Scan for the cell matching the given text and deliver its (x, y) coordinate at center. 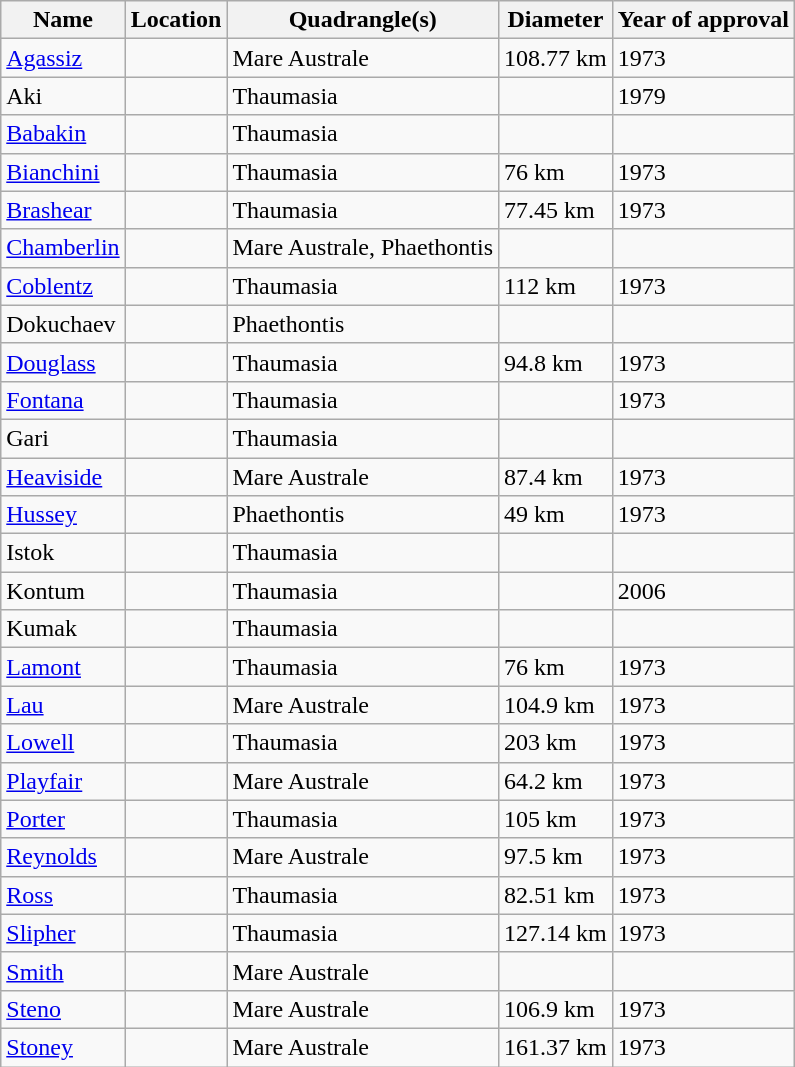
64.2 km (556, 781)
104.9 km (556, 705)
108.77 km (556, 58)
Kumak (63, 629)
112 km (556, 286)
161.37 km (556, 1047)
Lowell (63, 743)
127.14 km (556, 933)
Hussey (63, 515)
Year of approval (703, 20)
Chamberlin (63, 248)
Babakin (63, 134)
Heaviside (63, 477)
1979 (703, 96)
Reynolds (63, 857)
87.4 km (556, 477)
Kontum (63, 591)
49 km (556, 515)
105 km (556, 819)
Dokuchaev (63, 324)
Gari (63, 438)
94.8 km (556, 362)
Lau (63, 705)
Bianchini (63, 172)
Douglass (63, 362)
2006 (703, 591)
Porter (63, 819)
Coblentz (63, 286)
Stoney (63, 1047)
Name (63, 20)
Steno (63, 1009)
Aki (63, 96)
Lamont (63, 667)
Fontana (63, 400)
Diameter (556, 20)
Smith (63, 971)
77.45 km (556, 210)
97.5 km (556, 857)
Slipher (63, 933)
Quadrangle(s) (363, 20)
Location (176, 20)
82.51 km (556, 895)
Ross (63, 895)
Playfair (63, 781)
Brashear (63, 210)
Mare Australe, Phaethontis (363, 248)
203 km (556, 743)
Istok (63, 553)
Agassiz (63, 58)
106.9 km (556, 1009)
